Search for the cell housing the specified text and yield its (X, Y) center coordinate. 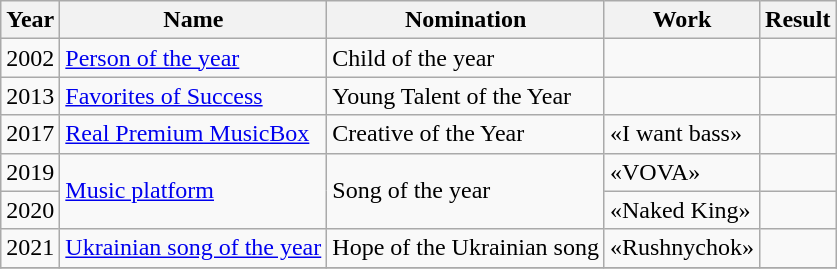
2020 (30, 210)
Ukrainian song of the year (194, 248)
Young Talent of the Year (466, 96)
Person of the year (194, 58)
Song of the year (466, 191)
2002 (30, 58)
Result (798, 20)
«I want bass» (682, 134)
Name (194, 20)
Child of the year (466, 58)
2019 (30, 172)
2021 (30, 248)
«VOVA» (682, 172)
Real Premium MusicBox (194, 134)
Music platform (194, 191)
Hope of the Ukrainian song (466, 248)
2017 (30, 134)
«Naked King» (682, 210)
2013 (30, 96)
Favorites of Success (194, 96)
Work (682, 20)
Year (30, 20)
Nomination (466, 20)
Creative of the Year (466, 134)
«Rushnychok» (682, 248)
